Provide the [X, Y] coordinate of the cell's center where the given text is located.  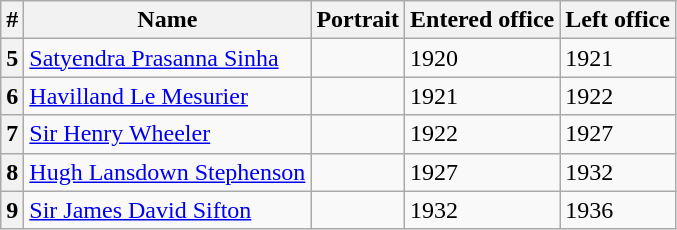
Satyendra Prasanna Sinha [168, 58]
8 [12, 172]
9 [12, 210]
Left office [618, 20]
6 [12, 96]
1936 [618, 210]
Hugh Lansdown Stephenson [168, 172]
Name [168, 20]
Havilland Le Mesurier [168, 96]
# [12, 20]
Sir Henry Wheeler [168, 134]
1920 [482, 58]
Sir James David Sifton [168, 210]
5 [12, 58]
7 [12, 134]
Entered office [482, 20]
Portrait [358, 20]
